For the text-containing cell, return its midpoint in [X, Y] coordinate format. 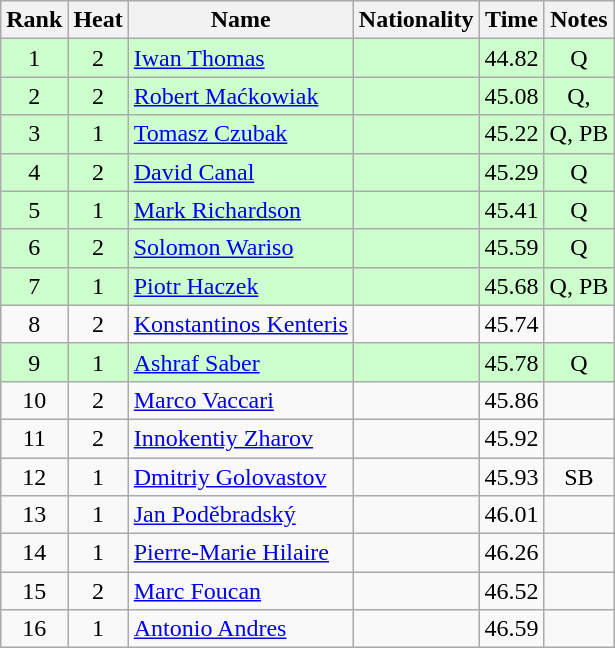
45.93 [512, 477]
Ashraf Saber [240, 362]
8 [34, 324]
Mark Richardson [240, 210]
45.41 [512, 210]
Dmitriy Golovastov [240, 477]
16 [34, 629]
44.82 [512, 58]
45.74 [512, 324]
45.92 [512, 438]
46.52 [512, 591]
45.78 [512, 362]
7 [34, 286]
Q, [579, 96]
13 [34, 515]
46.26 [512, 553]
45.08 [512, 96]
Pierre-Marie Hilaire [240, 553]
Iwan Thomas [240, 58]
5 [34, 210]
46.01 [512, 515]
Time [512, 20]
45.29 [512, 172]
3 [34, 134]
Jan Poděbradský [240, 515]
4 [34, 172]
David Canal [240, 172]
Notes [579, 20]
Robert Maćkowiak [240, 96]
Rank [34, 20]
Marc Foucan [240, 591]
45.68 [512, 286]
6 [34, 248]
11 [34, 438]
45.86 [512, 400]
10 [34, 400]
Heat [98, 20]
Piotr Haczek [240, 286]
Solomon Wariso [240, 248]
Marco Vaccari [240, 400]
15 [34, 591]
9 [34, 362]
SB [579, 477]
Innokentiy Zharov [240, 438]
Antonio Andres [240, 629]
14 [34, 553]
45.22 [512, 134]
Name [240, 20]
12 [34, 477]
Konstantinos Kenteris [240, 324]
Tomasz Czubak [240, 134]
Nationality [416, 20]
45.59 [512, 248]
46.59 [512, 629]
